Output the [X, Y] coordinate of the center of the cell containing the given text.  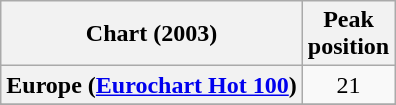
Peakposition [348, 34]
Chart (2003) [152, 34]
Europe (Eurochart Hot 100) [152, 85]
21 [348, 85]
